Extract the (X, Y) coordinate from the center of the cell holding the provided text.  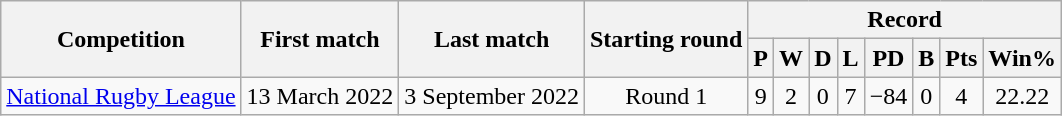
D (823, 58)
PD (888, 58)
22.22 (1022, 96)
Starting round (666, 39)
3 September 2022 (492, 96)
W (792, 58)
Win% (1022, 58)
B (926, 58)
−84 (888, 96)
Round 1 (666, 96)
2 (792, 96)
P (761, 58)
National Rugby League (121, 96)
7 (850, 96)
L (850, 58)
Last match (492, 39)
9 (761, 96)
Competition (121, 39)
13 March 2022 (320, 96)
Record (905, 20)
4 (962, 96)
First match (320, 39)
Pts (962, 58)
